Scan for the cell matching the given text and deliver its [x, y] coordinate at center. 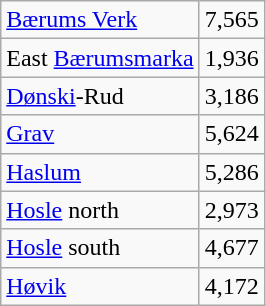
2,973 [232, 210]
5,624 [232, 134]
East Bærumsmarka [100, 58]
Bærums Verk [100, 20]
4,677 [232, 248]
1,936 [232, 58]
Grav [100, 134]
5,286 [232, 172]
Hosle north [100, 210]
Dønski-Rud [100, 96]
Høvik [100, 286]
7,565 [232, 20]
Hosle south [100, 248]
3,186 [232, 96]
4,172 [232, 286]
Haslum [100, 172]
